Pinpoint the cell where the given text exists, returning its [X, Y] midpoint coordinate. 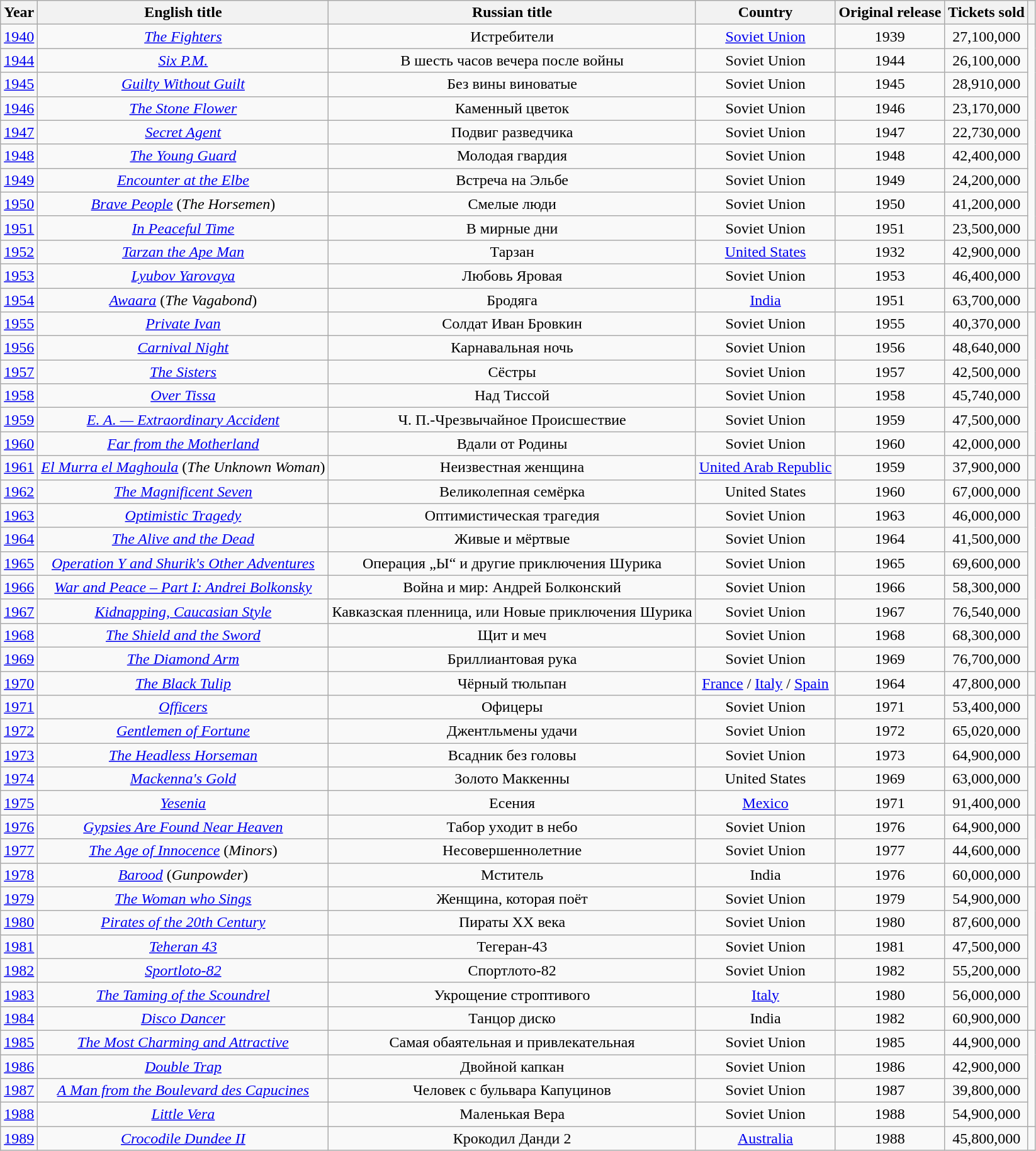
Guilty Without Guilt [183, 84]
The Woman who Sings [183, 899]
France / Italy / Spain [765, 683]
91,400,000 [987, 803]
23,500,000 [987, 228]
Спортлото-82 [512, 970]
Офицеры [512, 707]
Gentlemen of Fortune [183, 731]
Над Тиссой [512, 396]
65,020,000 [987, 731]
53,400,000 [987, 707]
1970 [19, 683]
Gypsies Are Found Near Heaven [183, 827]
Встреча на Эльбе [512, 180]
Бродяга [512, 300]
Пираты ХХ века [512, 923]
Неизвестная женщина [512, 468]
41,200,000 [987, 204]
Tarzan the Ape Man [183, 252]
23,170,000 [987, 108]
1961 [19, 468]
1952 [19, 252]
Little Vera [183, 1115]
Война и мир: Андрей Болконский [512, 587]
68,300,000 [987, 635]
1989 [19, 1138]
Женщина, которая поёт [512, 899]
Crocodile Dundee II [183, 1138]
Оптимистическая трагедия [512, 515]
63,000,000 [987, 779]
87,600,000 [987, 923]
Russian title [512, 13]
Тарзан [512, 252]
Мститель [512, 875]
Italy [765, 994]
Человек с бульвара Капуцинов [512, 1091]
Подвиг разведчика [512, 132]
27,100,000 [987, 36]
Barood (Gunpowder) [183, 875]
Ч. П.-Чрезвычайное Происшествие [512, 420]
24,200,000 [987, 180]
Year [19, 13]
Без вины виноватые [512, 84]
Encounter at the Elbe [183, 180]
44,600,000 [987, 851]
Operation Y and Shurik's Other Adventures [183, 563]
Любовь Яровая [512, 276]
Каменный цветок [512, 108]
Brave People (The Horsemen) [183, 204]
76,540,000 [987, 611]
Несовершеннолетние [512, 851]
37,900,000 [987, 468]
Солдат Иван Бровкин [512, 324]
A Man from the Boulevard des Capucines [183, 1091]
Far from the Motherland [183, 444]
45,740,000 [987, 396]
40,370,000 [987, 324]
Бриллиантовая рука [512, 659]
46,000,000 [987, 515]
Истребители [512, 36]
Джентльмены удачи [512, 731]
42,500,000 [987, 372]
Country [765, 13]
58,300,000 [987, 587]
63,700,000 [987, 300]
47,800,000 [987, 683]
55,200,000 [987, 970]
Смелые люди [512, 204]
1978 [19, 875]
The Black Tulip [183, 683]
Операция „Ы“ и другие приключения Шурика [512, 563]
42,000,000 [987, 444]
39,800,000 [987, 1091]
The Taming of the Scoundrel [183, 994]
English title [183, 13]
45,800,000 [987, 1138]
The Young Guard [183, 156]
Optimistic Tragedy [183, 515]
1962 [19, 491]
Pirates of the 20th Century [183, 923]
Kidnapping, Caucasian Style [183, 611]
The Stone Flower [183, 108]
The Alive and the Dead [183, 539]
Сёстры [512, 372]
Карнавальная ночь [512, 348]
22,730,000 [987, 132]
76,700,000 [987, 659]
The Age of Innocence (Minors) [183, 851]
60,900,000 [987, 1018]
Крокодил Данди 2 [512, 1138]
В шесть часов вечера после войны [512, 60]
60,000,000 [987, 875]
Укрощение строптивого [512, 994]
1975 [19, 803]
Чёрный тюльпан [512, 683]
Australia [765, 1138]
48,640,000 [987, 348]
The Diamond Arm [183, 659]
Tickets sold [987, 13]
Lyubov Yarovaya [183, 276]
28,910,000 [987, 84]
Щит и меч [512, 635]
Живые и мёртвые [512, 539]
1983 [19, 994]
Mexico [765, 803]
67,000,000 [987, 491]
Великолепная семёрка [512, 491]
Mackenna's Gold [183, 779]
44,900,000 [987, 1042]
1974 [19, 779]
56,000,000 [987, 994]
1954 [19, 300]
Двойной капкан [512, 1067]
26,100,000 [987, 60]
1940 [19, 36]
Вдали от Родины [512, 444]
Самая обаятельная и привлекательная [512, 1042]
41,500,000 [987, 539]
В мирные дни [512, 228]
1932 [890, 252]
Молодая гвардия [512, 156]
Sportloto-82 [183, 970]
The Most Charming and Attractive [183, 1042]
46,400,000 [987, 276]
El Murra el Maghoula (The Unknown Woman) [183, 468]
War and Peace – Part I: Andrei Bolkonsky [183, 587]
Маленькая Вера [512, 1115]
Всадник без головы [512, 755]
The Magnificent Seven [183, 491]
Private Ivan [183, 324]
Disco Dancer [183, 1018]
69,600,000 [987, 563]
Yesenia [183, 803]
Awaara (The Vagabond) [183, 300]
Officers [183, 707]
Six P.M. [183, 60]
United Arab Republic [765, 468]
Double Trap [183, 1067]
Золото Маккенны [512, 779]
Teheran 43 [183, 946]
1984 [19, 1018]
Carnival Night [183, 348]
Танцор диско [512, 1018]
42,400,000 [987, 156]
Кавказская пленница, или Новые приключения Шурика [512, 611]
Тегеран-43 [512, 946]
The Headless Horseman [183, 755]
The Shield and the Sword [183, 635]
1939 [890, 36]
In Peaceful Time [183, 228]
E. A. — Extraordinary Accident [183, 420]
Secret Agent [183, 132]
Есения [512, 803]
Табор уходит в небо [512, 827]
The Sisters [183, 372]
Original release [890, 13]
Over Tissa [183, 396]
The Fighters [183, 36]
